Provide the (x, y) coordinate of the cell's center where the given text is located.  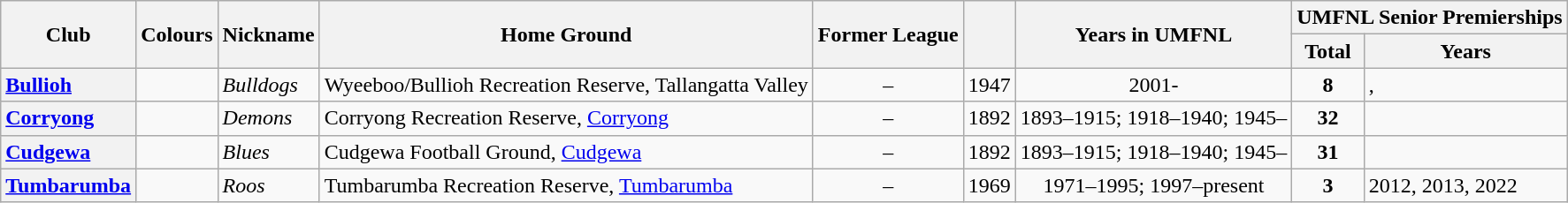
Tumbarumba Recreation Reserve, Tumbarumba (566, 185)
Colours (177, 34)
Tumbarumba (69, 185)
, (1465, 85)
Cudgewa Football Ground, Cudgewa (566, 152)
UMFNL Senior Premierships (1430, 18)
Bullioh (69, 85)
8 (1328, 85)
Home Ground (566, 34)
Cudgewa (69, 152)
Former League (888, 34)
Bulldogs (269, 85)
Demons (269, 118)
1969 (989, 185)
Blues (269, 152)
1947 (989, 85)
2012, 2013, 2022 (1465, 185)
3 (1328, 185)
31 (1328, 152)
Total (1328, 51)
Years in UMFNL (1153, 34)
Corryong Recreation Reserve, Corryong (566, 118)
1971–1995; 1997–present (1153, 185)
Nickname (269, 34)
32 (1328, 118)
Wyeeboo/Bullioh Recreation Reserve, Tallangatta Valley (566, 85)
2001- (1153, 85)
Years (1465, 51)
Club (69, 34)
Roos (269, 185)
Corryong (69, 118)
